Provide the (X, Y) coordinate of the cell's center where the given text is located.  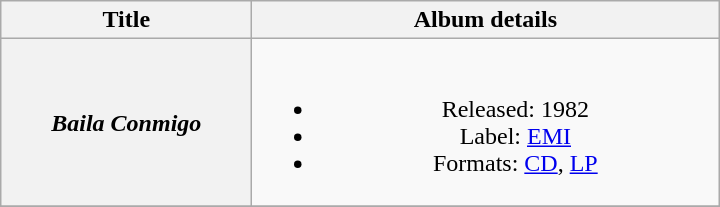
Released: 1982Label: EMIFormats: CD, LP (486, 122)
Title (126, 20)
Baila Conmigo (126, 122)
Album details (486, 20)
